Detect which cell encompasses the target text, then output its (X, Y) center coordinate. 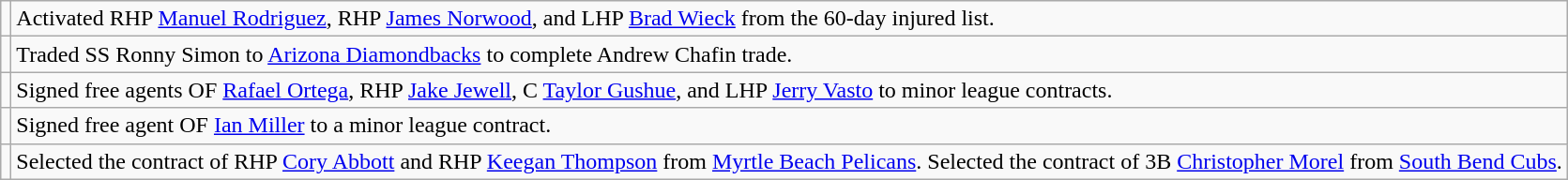
Signed free agents OF Rafael Ortega, RHP Jake Jewell, C Taylor Gushue, and LHP Jerry Vasto to minor league contracts. (790, 90)
Activated RHP Manuel Rodriguez, RHP James Norwood, and LHP Brad Wieck from the 60-day injured list. (790, 19)
Traded SS Ronny Simon to Arizona Diamondbacks to complete Andrew Chafin trade. (790, 54)
Signed free agent OF Ian Miller to a minor league contract. (790, 126)
